Extract the [x, y] coordinate from the center of the cell holding the provided text.  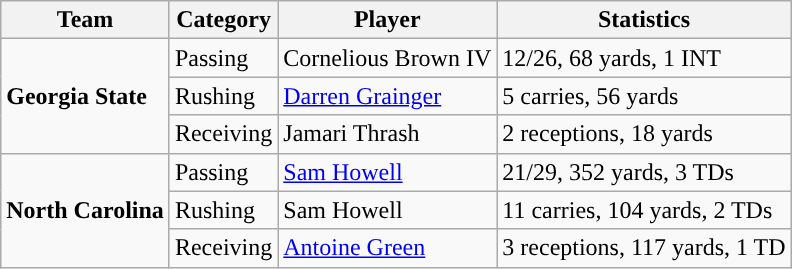
Jamari Thrash [388, 134]
12/26, 68 yards, 1 INT [644, 58]
Cornelious Brown IV [388, 58]
Statistics [644, 20]
Player [388, 20]
Category [223, 20]
3 receptions, 117 yards, 1 TD [644, 248]
2 receptions, 18 yards [644, 134]
Team [86, 20]
Antoine Green [388, 248]
North Carolina [86, 210]
Georgia State [86, 96]
11 carries, 104 yards, 2 TDs [644, 210]
5 carries, 56 yards [644, 96]
Darren Grainger [388, 96]
21/29, 352 yards, 3 TDs [644, 172]
